Provide the (X, Y) coordinate of the cell's center where the given text is located.  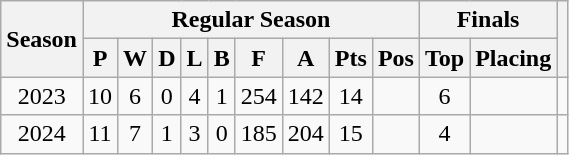
P (100, 58)
L (194, 58)
14 (350, 96)
3 (194, 134)
185 (258, 134)
Pts (350, 58)
7 (136, 134)
254 (258, 96)
10 (100, 96)
Top (444, 58)
Pos (396, 58)
F (258, 58)
Placing (514, 58)
204 (306, 134)
142 (306, 96)
Regular Season (250, 20)
D (167, 58)
Season (42, 39)
2024 (42, 134)
Finals (488, 20)
A (306, 58)
W (136, 58)
B (222, 58)
11 (100, 134)
2023 (42, 96)
15 (350, 134)
